Find where the given text appears and provide that cell's center as (X, Y) coordinate. 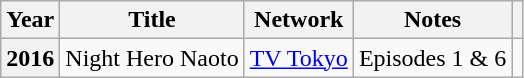
Network (298, 20)
Title (152, 20)
Year (30, 20)
Notes (432, 20)
Episodes 1 & 6 (432, 58)
TV Tokyo (298, 58)
Night Hero Naoto (152, 58)
2016 (30, 58)
